Pinpoint the cell where the given text exists, returning its (X, Y) midpoint coordinate. 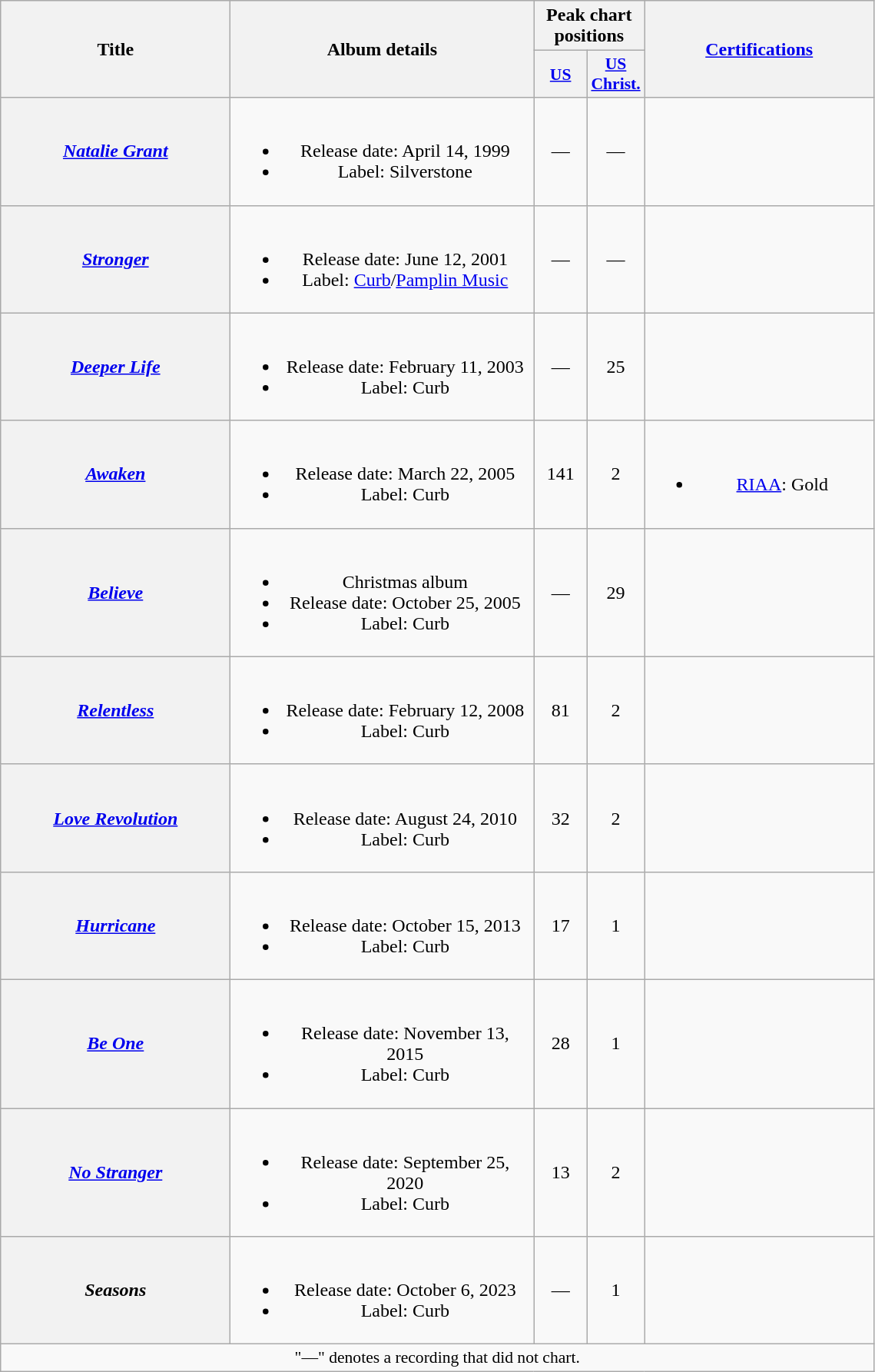
Release date: February 11, 2003Label: Curb (383, 367)
Peak chart positions (589, 26)
Release date: October 15, 2013Label: Curb (383, 925)
Release date: August 24, 2010Label: Curb (383, 818)
Release date: June 12, 2001Label: Curb/Pamplin Music (383, 259)
141 (561, 474)
Deeper Life (115, 367)
13 (561, 1173)
Hurricane (115, 925)
"—" denotes a recording that did not chart. (438, 1358)
Be One (115, 1044)
Christmas albumRelease date: October 25, 2005Label: Curb (383, 592)
Release date: February 12, 2008Label: Curb (383, 710)
29 (615, 592)
Title (115, 49)
32 (561, 818)
Release date: November 13, 2015Label: Curb (383, 1044)
RIAA: Gold (759, 474)
Certifications (759, 49)
25 (615, 367)
81 (561, 710)
Album details (383, 49)
Release date: September 25, 2020Label: Curb (383, 1173)
28 (561, 1044)
Release date: October 6, 2023Label: Curb (383, 1291)
Relentless (115, 710)
Natalie Grant (115, 151)
Believe (115, 592)
No Stranger (115, 1173)
USChrist. (615, 74)
Love Revolution (115, 818)
Seasons (115, 1291)
Stronger (115, 259)
Awaken (115, 474)
US (561, 74)
Release date: March 22, 2005Label: Curb (383, 474)
17 (561, 925)
Release date: April 14, 1999Label: Silverstone (383, 151)
